Find where the given text appears and provide that cell's center as (x, y) coordinate. 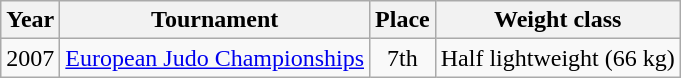
2007 (30, 58)
7th (403, 58)
Half lightweight (66 kg) (558, 58)
Weight class (558, 20)
Tournament (215, 20)
Year (30, 20)
European Judo Championships (215, 58)
Place (403, 20)
